Pinpoint the cell where the given text exists, returning its [X, Y] midpoint coordinate. 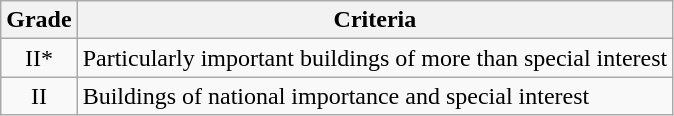
Criteria [375, 20]
Grade [39, 20]
Particularly important buildings of more than special interest [375, 58]
Buildings of national importance and special interest [375, 96]
II [39, 96]
II* [39, 58]
